Scan for the cell matching the given text and deliver its (x, y) coordinate at center. 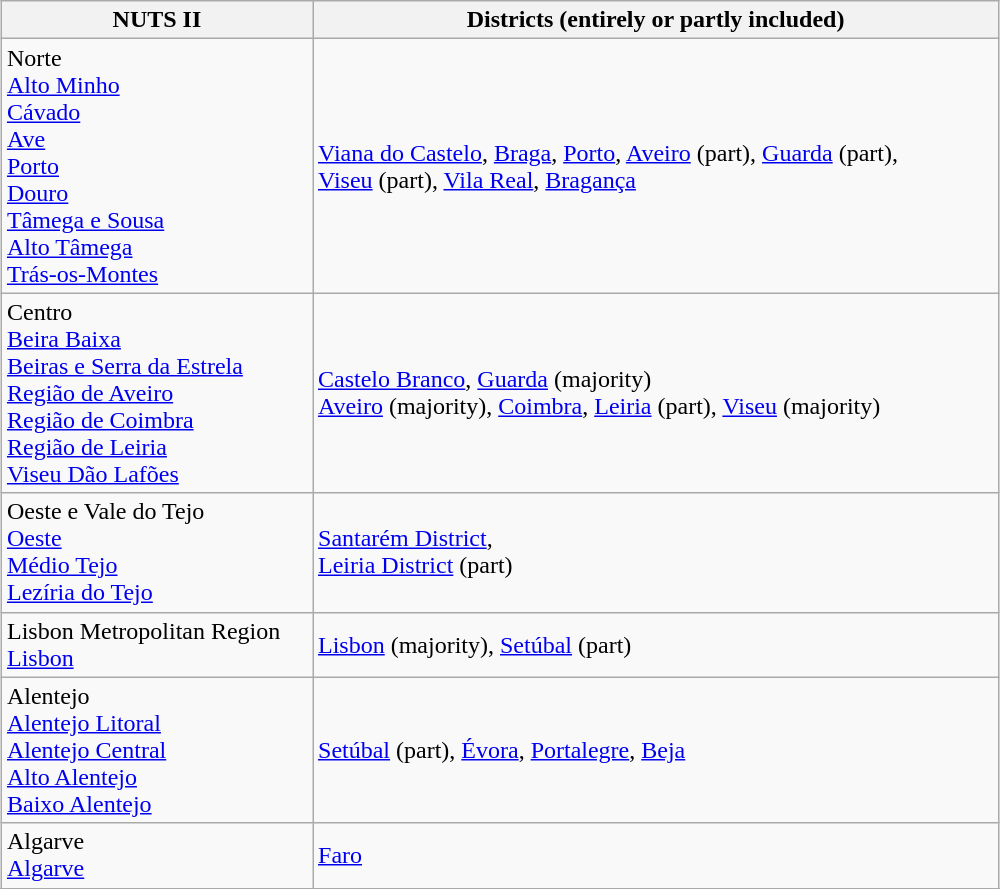
CentroBeira BaixaBeiras e Serra da EstrelaRegião de AveiroRegião de CoimbraRegião de LeiriaViseu Dão Lafões (156, 393)
NorteAlto MinhoCávadoAvePortoDouroTâmega e SousaAlto TâmegaTrás-os-Montes (156, 166)
Castelo Branco, Guarda (majority)Aveiro (majority), Coimbra, Leiria (part), Viseu (majority) (655, 393)
Faro (655, 856)
Lisbon Metropolitan RegionLisbon (156, 644)
AlgarveAlgarve (156, 856)
NUTS II (156, 20)
Santarém District,Leiria District (part) (655, 552)
Viana do Castelo, Braga, Porto, Aveiro (part), Guarda (part),Viseu (part), Vila Real, Bragança (655, 166)
Lisbon (majority), Setúbal (part) (655, 644)
Districts (entirely or partly included) (655, 20)
AlentejoAlentejo LitoralAlentejo CentralAlto AlentejoBaixo Alentejo (156, 750)
Oeste e Vale do TejoOesteMédio TejoLezíria do Tejo (156, 552)
Setúbal (part), Évora, Portalegre, Beja (655, 750)
